Return the [X, Y] coordinate for the center point of the cell that contains the specified text.  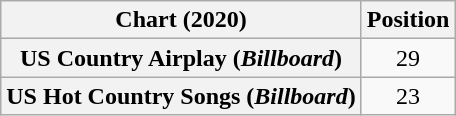
US Country Airplay (Billboard) [181, 58]
23 [408, 96]
Position [408, 20]
US Hot Country Songs (Billboard) [181, 96]
Chart (2020) [181, 20]
29 [408, 58]
